Output the (x, y) coordinate of the center of the cell containing the given text.  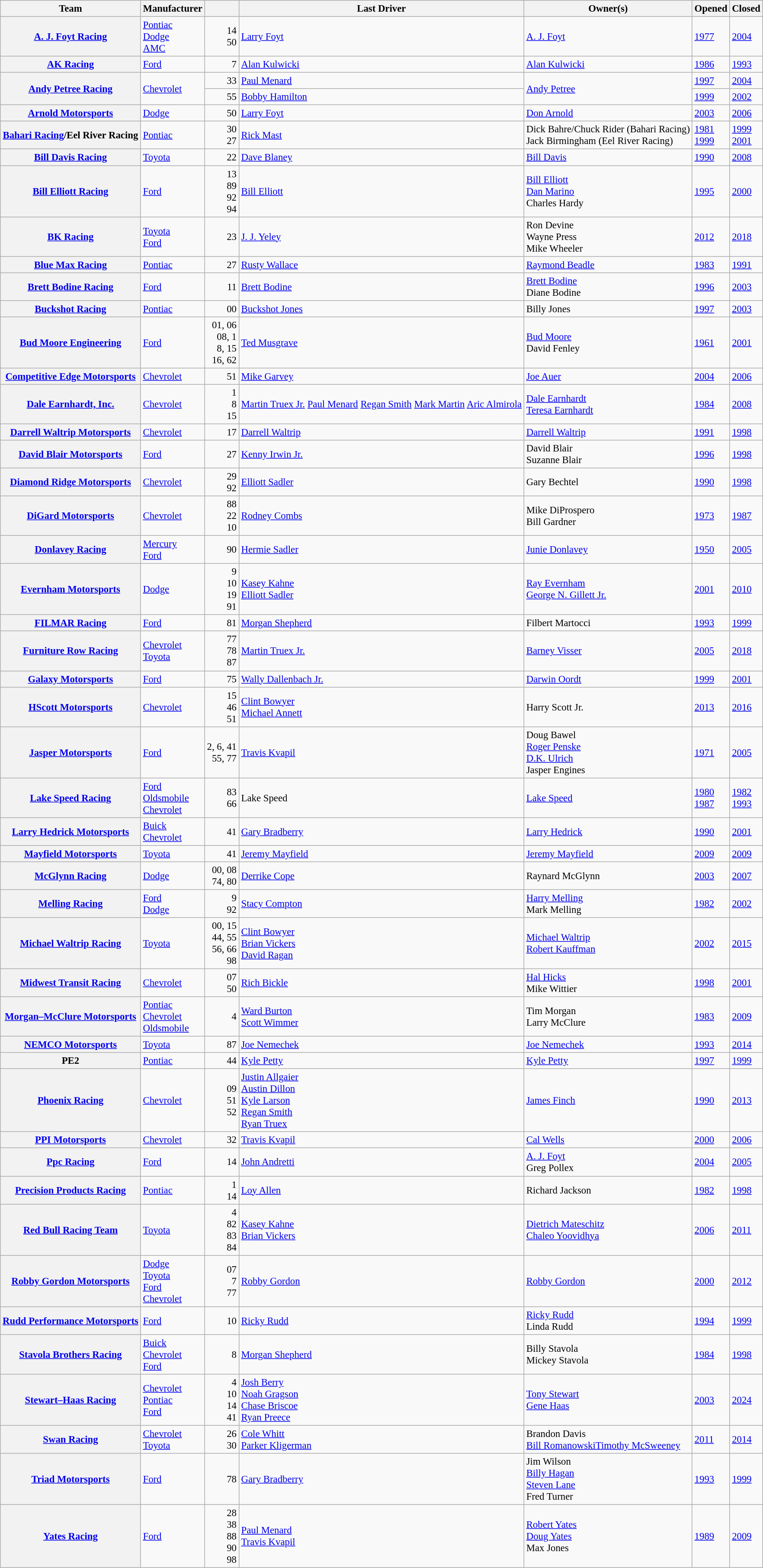
Justin AllgaierAustin DillonKyle LarsonRegan SmithRyan Truex (381, 1101)
00, 1544, 5556, 6698 (221, 944)
Clint BowyerMichael Annett (381, 707)
23 (221, 237)
1989 (711, 1536)
ToyotaFord (173, 237)
Tim MorganLarry McClure (608, 1017)
Jim WilsonBilly HaganSteven LaneFred Turner (608, 1479)
Harry Scott Jr. (608, 707)
2, 6, 4155, 77 (221, 752)
Furniture Row Racing (71, 651)
Mike DiProsperoBill Gardner (608, 516)
2007 (746, 876)
1815 (221, 404)
FordDodge (173, 904)
17 (221, 432)
1971 (711, 752)
81 (221, 623)
9101991 (221, 589)
Filbert Martocci (608, 623)
10 (221, 1321)
Owner(s) (608, 9)
Blue Max Racing (71, 265)
2010 (746, 589)
Bahari Racing/Eel River Racing (71, 135)
Clint Bowyer Brian Vickers David Ragan (381, 944)
Last Driver (381, 9)
14 (221, 1162)
NEMCO Motorsports (71, 1045)
Mayfield Motorsports (71, 854)
Phoenix Racing (71, 1101)
Hal HicksMike Wittier (608, 983)
AK Racing (71, 64)
Hermie Sadler (381, 550)
ChevroletPontiacFord (173, 1400)
DiGard Motorsports (71, 516)
Team (71, 9)
882210 (221, 516)
Stewart–Haas Racing (71, 1400)
Billy Jones (608, 309)
Bill ElliottDan MarinoCharles Hardy (608, 191)
HScott Motorsports (71, 707)
87 (221, 1045)
3027 (221, 135)
Bud Moore Engineering (71, 342)
FILMAR Racing (71, 623)
00 (221, 309)
Stacy Compton (381, 904)
Gary Bechtel (608, 483)
Ted Musgrave (381, 342)
8366 (221, 798)
Brett BodineDiane Bodine (608, 286)
Kasey KahneBrian Vickers (381, 1230)
ChevroletToyota (173, 651)
Richard Jackson (608, 1190)
Derrike Cope (381, 876)
Dave Blaney (381, 157)
Opened (711, 9)
78 (221, 1479)
2838889098 (221, 1536)
Closed (746, 9)
Ron DevineWayne PressMike Wheeler (608, 237)
33 (221, 81)
Dale Earnhardt, Inc. (71, 404)
Bill Davis (608, 157)
Melling Racing (71, 904)
2015 (746, 944)
2992 (221, 483)
992 (221, 904)
Yates Racing (71, 1536)
75 (221, 679)
Jasper Motorsports (71, 752)
Dietrich MateschitzChaleo Yoovidhya (608, 1230)
Triad Motorsports (71, 1479)
Joe Auer (608, 376)
1987 (746, 516)
Bill Elliott (381, 191)
Cal Wells (608, 1140)
Ward BurtonScott Wimmer (381, 1017)
Evernham Motorsports (71, 589)
1450 (221, 37)
A. J. Foyt (608, 37)
Paul MenardTravis Kvapil (381, 1536)
095152 (221, 1101)
Darrell Waltrip Motorsports (71, 432)
Elliott Sadler (381, 483)
MercuryFord (173, 550)
Andy Petree Racing (71, 89)
19821993 (746, 798)
Competitive Edge Motorsports (71, 376)
PontiacDodgeAMC (173, 37)
Precision Products Racing (71, 1190)
Larry Hedrick (608, 832)
07777 (221, 1281)
James Finch (608, 1101)
Galaxy Motorsports (71, 679)
Mike Garvey (381, 376)
51 (221, 376)
BuickChevroletFord (173, 1354)
19811999 (711, 135)
Josh BerryNoah GragsonChase BriscoeRyan Preece (381, 1400)
Bill Elliott Racing (71, 191)
Robert YatesDoug YatesMax Jones (608, 1536)
BK Racing (71, 237)
Doug BawelRoger PenskeD.K. UlrichJasper Engines (608, 752)
22 (221, 157)
Michael WaltripRobert Kauffman (608, 944)
8 (221, 1354)
19801987 (711, 798)
114 (221, 1190)
7 (221, 64)
4 (221, 1017)
Martin Truex Jr. Paul Menard Regan Smith Mark Martin Aric Almirola (381, 404)
David BlairSuzanne Blair (608, 454)
2016 (746, 707)
Bobby Hamilton (381, 97)
PPI Motorsports (71, 1140)
44 (221, 1061)
Billy StavolaMickey Stavola (608, 1354)
11 (221, 286)
1961 (711, 342)
Don Arnold (608, 113)
32 (221, 1140)
Paul Menard (381, 81)
Raynard McGlynn (608, 876)
01, 0608, 18, 1516, 62 (221, 342)
Ricky Rudd (381, 1321)
Cole WhittParker Kligerman (381, 1439)
John Andretti (381, 1162)
Brett Bodine (381, 286)
Michael Waltrip Racing (71, 944)
Red Bull Racing Team (71, 1230)
A. J. Foyt Racing (71, 37)
Kenny Irwin Jr. (381, 454)
Brett Bodine Racing (71, 286)
4101441 (221, 1400)
55 (221, 97)
Swan Racing (71, 1439)
00, 0874, 80 (221, 876)
1986 (711, 64)
DodgeToyotaFordChevrolet (173, 1281)
Ray EvernhamGeorge N. Gillett Jr. (608, 589)
Arnold Motorsports (71, 113)
2024 (746, 1400)
David Blair Motorsports (71, 454)
50 (221, 113)
Harry MellingMark Melling (608, 904)
Bud MooreDavid Fenley (608, 342)
Stavola Brothers Racing (71, 1354)
13899294 (221, 191)
Morgan–McClure Motorsports (71, 1017)
Dale EarnhardtTeresa Earnhardt (608, 404)
McGlynn Racing (71, 876)
Manufacturer (173, 9)
Rodney Combs (381, 516)
Ricky RuddLinda Rudd (608, 1321)
FordOldsmobileChevrolet (173, 798)
Buckshot Racing (71, 309)
Wally Dallenbach Jr. (381, 679)
1994 (711, 1321)
Tony StewartGene Haas (608, 1400)
Rick Mast (381, 135)
1977 (711, 37)
Larry Hedrick Motorsports (71, 832)
Andy Petree (608, 89)
Darwin Oordt (608, 679)
Junie Donlavey (608, 550)
Dick Bahre/Chuck Rider (Bahari Racing)Jack Birmingham (Eel River Racing) (608, 135)
2630 (221, 1439)
Lake Speed Racing (71, 798)
4828384 (221, 1230)
90 (221, 550)
Barney Visser (608, 651)
Chevrolet Toyota (173, 1439)
Bill Davis Racing (71, 157)
J. J. Yeley (381, 237)
Kasey KahneElliott Sadler (381, 589)
Donlavey Racing (71, 550)
19992001 (746, 135)
777887 (221, 651)
Buckshot Jones (381, 309)
Ppc Racing (71, 1162)
Rusty Wallace (381, 265)
Loy Allen (381, 1190)
1995 (711, 191)
PontiacChevroletOldsmobile (173, 1017)
Raymond Beadle (608, 265)
1950 (711, 550)
Brandon DavisBill RomanowskiTimothy McSweeney (608, 1439)
Diamond Ridge Motorsports (71, 483)
BuickChevrolet (173, 832)
A. J. FoytGreg Pollex (608, 1162)
Rudd Performance Motorsports (71, 1321)
Martin Truex Jr. (381, 651)
154651 (221, 707)
Rich Bickle (381, 983)
1973 (711, 516)
Robby Gordon Motorsports (71, 1281)
Midwest Transit Racing (71, 983)
0750 (221, 983)
PE2 (71, 1061)
